Return the (X, Y) coordinate for the center point of the cell that contains the specified text.  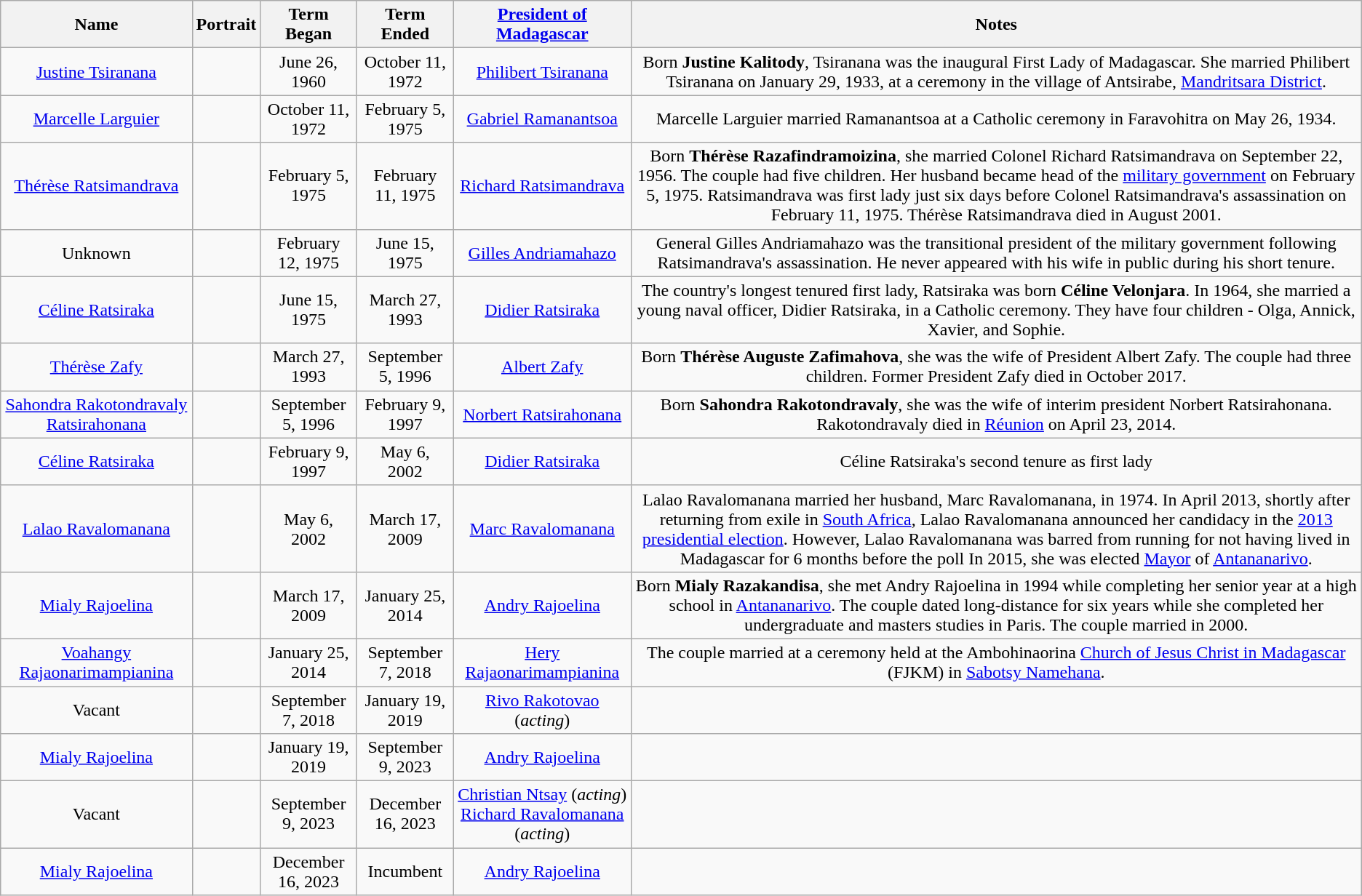
Céline Ratsiraka's second tenure as first lady (996, 461)
Thérèse Zafy (96, 367)
Christian Ntsay (acting)Richard Ravalomanana (acting) (542, 815)
Thérèse Ratsimandrava (96, 186)
Marcelle Larguier (96, 119)
Incumbent (405, 871)
Philibert Tsiranana (542, 71)
Marc Ravalomanana (542, 528)
The couple married at a ceremony held at the Ambohinaorina Church of Jesus Christ in Madagascar (FJKM) in Sabotsy Namehana. (996, 662)
Portrait (226, 25)
Richard Ratsimandrava (542, 186)
Norbert Ratsirahonana (542, 415)
Gabriel Ramanantsoa (542, 119)
President of Madagascar (542, 25)
Lalao Ravalomanana (96, 528)
Term Ended (405, 25)
February 11, 1975 (405, 186)
Gilles Andriamahazo (542, 253)
Albert Zafy (542, 367)
Rivo Rakotovao (acting) (542, 710)
Hery Rajaonarimampianina (542, 662)
Born Sahondra Rakotondravaly, she was the wife of interim president Norbert Ratsirahonana. Rakotondravaly died in Réunion on April 23, 2014. (996, 415)
Sahondra Rakotondravaly Ratsirahonana (96, 415)
Unknown (96, 253)
February 12, 1975 (308, 253)
Voahangy Rajaonarimampianina (96, 662)
Notes (996, 25)
Name (96, 25)
Marcelle Larguier married Ramanantsoa at a Catholic ceremony in Faravohitra on May 26, 1934. (996, 119)
June 26, 1960 (308, 71)
Justine Tsiranana (96, 71)
Term Began (308, 25)
